Pinpoint the cell where the given text exists, returning its (x, y) midpoint coordinate. 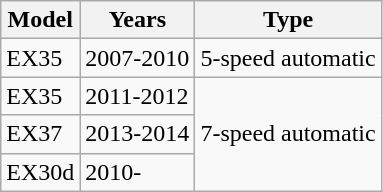
7-speed automatic (288, 134)
2011-2012 (138, 96)
2013-2014 (138, 134)
2007-2010 (138, 58)
EX30d (40, 172)
Type (288, 20)
Years (138, 20)
5-speed automatic (288, 58)
2010- (138, 172)
EX37 (40, 134)
Model (40, 20)
